Determine the (X, Y) coordinate at the center of the cell enclosing the given text.  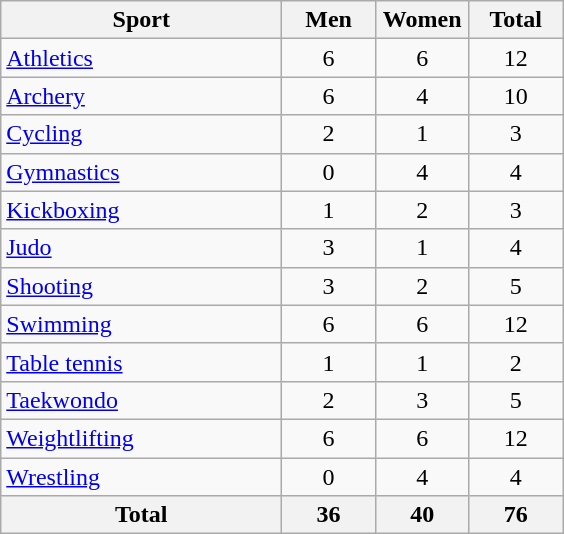
Athletics (142, 58)
Wrestling (142, 477)
76 (516, 515)
Gymnastics (142, 172)
Taekwondo (142, 400)
40 (422, 515)
36 (329, 515)
Kickboxing (142, 210)
Sport (142, 20)
Judo (142, 248)
Shooting (142, 286)
Women (422, 20)
Men (329, 20)
Cycling (142, 134)
Archery (142, 96)
10 (516, 96)
Table tennis (142, 362)
Swimming (142, 324)
Weightlifting (142, 438)
